From the cell containing the given text, extract its center point as (x, y) coordinate. 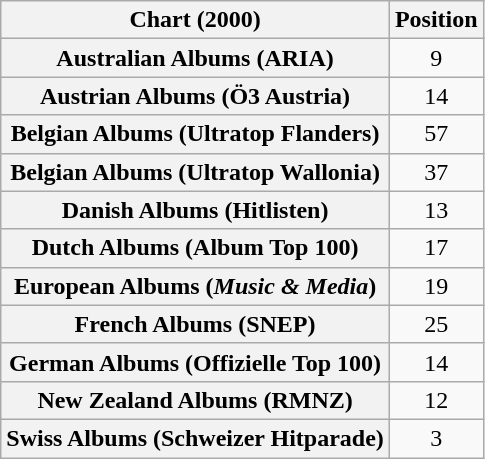
Chart (2000) (196, 20)
Belgian Albums (Ultratop Wallonia) (196, 172)
37 (436, 172)
Position (436, 20)
French Albums (SNEP) (196, 324)
3 (436, 438)
12 (436, 400)
Austrian Albums (Ö3 Austria) (196, 96)
19 (436, 286)
Australian Albums (ARIA) (196, 58)
13 (436, 210)
Swiss Albums (Schweizer Hitparade) (196, 438)
European Albums (Music & Media) (196, 286)
25 (436, 324)
New Zealand Albums (RMNZ) (196, 400)
57 (436, 134)
Belgian Albums (Ultratop Flanders) (196, 134)
17 (436, 248)
9 (436, 58)
German Albums (Offizielle Top 100) (196, 362)
Danish Albums (Hitlisten) (196, 210)
Dutch Albums (Album Top 100) (196, 248)
